Scan for the cell matching the given text and deliver its (x, y) coordinate at center. 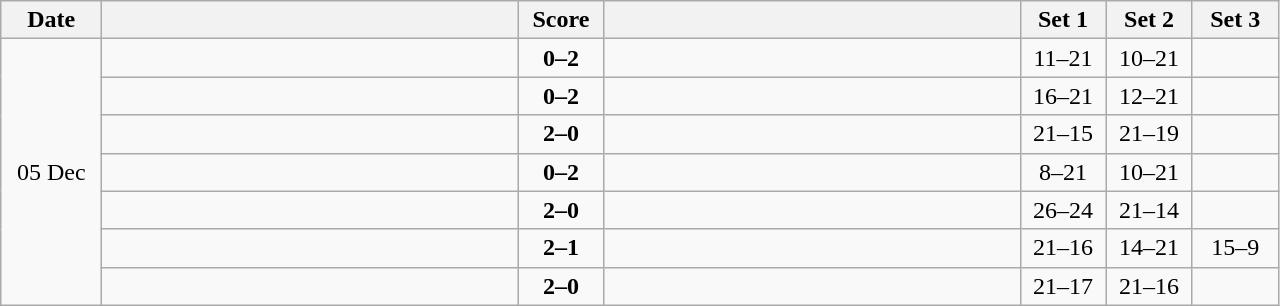
Score (561, 20)
12–21 (1149, 96)
26–24 (1063, 210)
Set 1 (1063, 20)
11–21 (1063, 58)
15–9 (1235, 248)
21–19 (1149, 134)
8–21 (1063, 172)
Set 3 (1235, 20)
21–17 (1063, 286)
16–21 (1063, 96)
14–21 (1149, 248)
21–14 (1149, 210)
Set 2 (1149, 20)
2–1 (561, 248)
Date (52, 20)
05 Dec (52, 172)
21–15 (1063, 134)
